Find where the given text appears and provide that cell's center as [x, y] coordinate. 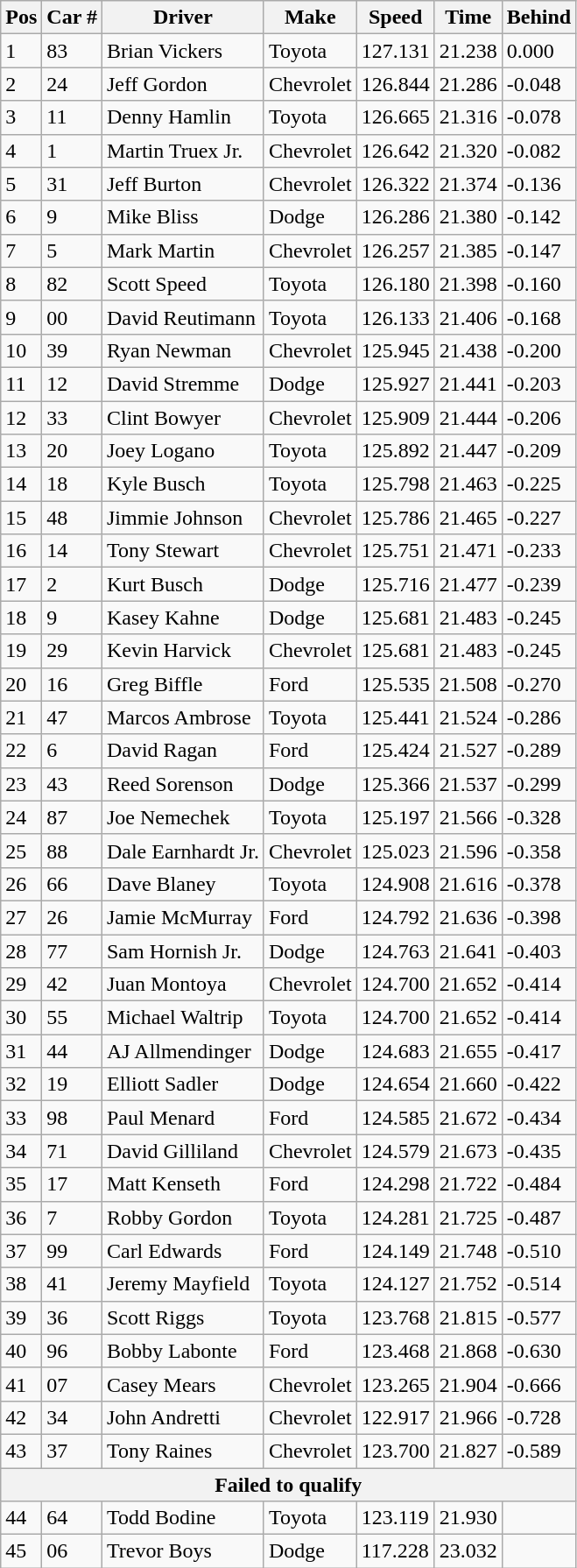
Pos [21, 18]
21.725 [468, 1218]
23 [21, 784]
8 [21, 284]
21.320 [468, 151]
21.673 [468, 1151]
Carl Edwards [182, 1251]
Reed Sorenson [182, 784]
48 [72, 518]
21.566 [468, 817]
123.700 [396, 1451]
-0.078 [538, 117]
21.868 [468, 1351]
21.385 [468, 251]
-0.422 [538, 1084]
-0.589 [538, 1451]
21.904 [468, 1384]
125.909 [396, 418]
Jeremy Mayfield [182, 1284]
Kyle Busch [182, 484]
Time [468, 18]
21.524 [468, 717]
125.716 [396, 584]
Greg Biffle [182, 684]
125.424 [396, 751]
Matt Kenseth [182, 1184]
21.380 [468, 217]
15 [21, 518]
-0.225 [538, 484]
96 [72, 1351]
40 [21, 1351]
21.471 [468, 551]
Car # [72, 18]
Bobby Labonte [182, 1351]
23.032 [468, 1551]
35 [21, 1184]
-0.484 [538, 1184]
-0.270 [538, 684]
21.441 [468, 384]
125.023 [396, 851]
21.672 [468, 1118]
-0.434 [538, 1118]
Sam Hornish Jr. [182, 950]
21 [21, 717]
Joe Nemechek [182, 817]
27 [21, 917]
21.465 [468, 518]
Mark Martin [182, 251]
98 [72, 1118]
-0.510 [538, 1251]
21.815 [468, 1317]
123.468 [396, 1351]
126.257 [396, 251]
Jeff Burton [182, 184]
-0.048 [538, 84]
3 [21, 117]
Paul Menard [182, 1118]
124.908 [396, 884]
Failed to qualify [289, 1485]
Marcos Ambrose [182, 717]
21.966 [468, 1417]
21.447 [468, 451]
Denny Hamlin [182, 117]
28 [21, 950]
45 [21, 1551]
-0.728 [538, 1417]
-0.328 [538, 817]
-0.398 [538, 917]
Driver [182, 18]
Tony Stewart [182, 551]
21.616 [468, 884]
-0.299 [538, 784]
Todd Bodine [182, 1518]
126.322 [396, 184]
21.722 [468, 1184]
38 [21, 1284]
88 [72, 851]
-0.233 [538, 551]
-0.227 [538, 518]
124.683 [396, 1051]
00 [72, 317]
-0.487 [538, 1218]
124.281 [396, 1218]
21.748 [468, 1251]
71 [72, 1151]
-0.358 [538, 851]
-0.160 [538, 284]
21.444 [468, 418]
47 [72, 717]
125.197 [396, 817]
0.000 [538, 51]
126.133 [396, 317]
117.228 [396, 1551]
Brian Vickers [182, 51]
Dave Blaney [182, 884]
124.127 [396, 1284]
-0.203 [538, 384]
Jeff Gordon [182, 84]
Joey Logano [182, 451]
Scott Speed [182, 284]
124.585 [396, 1118]
-0.630 [538, 1351]
Martin Truex Jr. [182, 151]
07 [72, 1384]
-0.200 [538, 350]
Speed [396, 18]
122.917 [396, 1417]
21.537 [468, 784]
Robby Gordon [182, 1218]
-0.666 [538, 1384]
126.665 [396, 117]
21.477 [468, 584]
Scott Riggs [182, 1317]
Juan Montoya [182, 985]
30 [21, 1018]
21.374 [468, 184]
Ryan Newman [182, 350]
126.844 [396, 84]
21.636 [468, 917]
22 [21, 751]
-0.289 [538, 751]
21.641 [468, 950]
124.149 [396, 1251]
82 [72, 284]
125.945 [396, 350]
127.131 [396, 51]
Dale Earnhardt Jr. [182, 851]
Tony Raines [182, 1451]
Jamie McMurray [182, 917]
64 [72, 1518]
Kurt Busch [182, 584]
John Andretti [182, 1417]
21.238 [468, 51]
21.508 [468, 684]
06 [72, 1551]
21.463 [468, 484]
124.654 [396, 1084]
David Ragan [182, 751]
-0.082 [538, 151]
Mike Bliss [182, 217]
21.316 [468, 117]
55 [72, 1018]
-0.142 [538, 217]
-0.136 [538, 184]
-0.168 [538, 317]
125.366 [396, 784]
66 [72, 884]
-0.378 [538, 884]
124.298 [396, 1184]
Elliott Sadler [182, 1084]
125.751 [396, 551]
Kasey Kahne [182, 618]
125.892 [396, 451]
21.527 [468, 751]
-0.147 [538, 251]
32 [21, 1084]
Casey Mears [182, 1384]
126.180 [396, 284]
25 [21, 851]
21.660 [468, 1084]
-0.286 [538, 717]
Trevor Boys [182, 1551]
125.441 [396, 717]
Clint Bowyer [182, 418]
-0.206 [538, 418]
13 [21, 451]
125.535 [396, 684]
87 [72, 817]
125.927 [396, 384]
David Gilliland [182, 1151]
-0.577 [538, 1317]
124.792 [396, 917]
Kevin Harvick [182, 651]
123.768 [396, 1317]
21.406 [468, 317]
Behind [538, 18]
123.265 [396, 1384]
-0.239 [538, 584]
Jimmie Johnson [182, 518]
124.579 [396, 1151]
123.119 [396, 1518]
David Stremme [182, 384]
83 [72, 51]
21.596 [468, 851]
4 [21, 151]
-0.417 [538, 1051]
10 [21, 350]
-0.403 [538, 950]
21.655 [468, 1051]
-0.514 [538, 1284]
124.763 [396, 950]
21.827 [468, 1451]
Make [310, 18]
21.438 [468, 350]
125.786 [396, 518]
126.642 [396, 151]
AJ Allmendinger [182, 1051]
21.930 [468, 1518]
77 [72, 950]
126.286 [396, 217]
125.798 [396, 484]
David Reutimann [182, 317]
Michael Waltrip [182, 1018]
-0.435 [538, 1151]
21.286 [468, 84]
21.752 [468, 1284]
21.398 [468, 284]
-0.209 [538, 451]
99 [72, 1251]
